For the text-containing cell, return its midpoint in (X, Y) coordinate format. 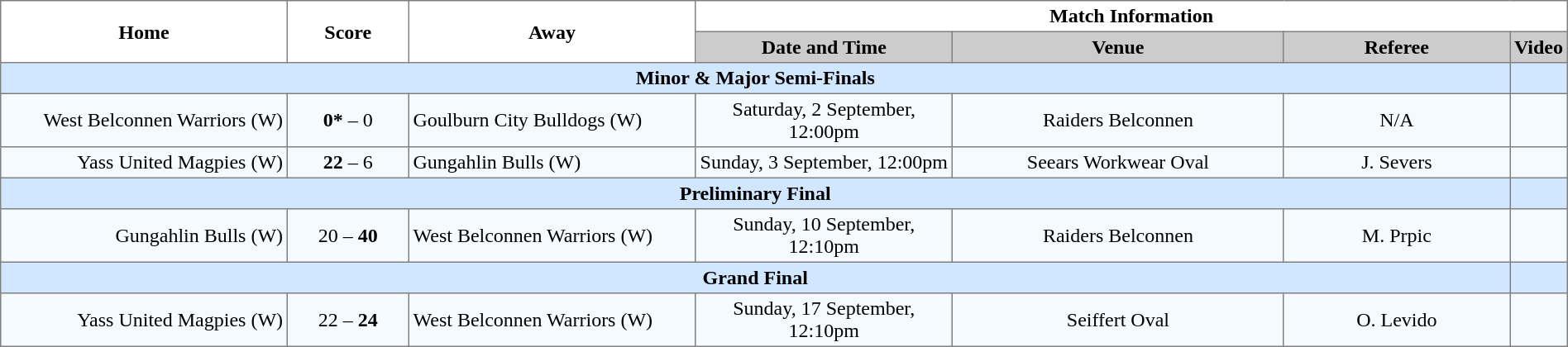
0* – 0 (347, 120)
Match Information (1131, 17)
Sunday, 17 September, 12:10pm (824, 320)
Video (1539, 47)
Minor & Major Semi-Finals (756, 78)
Seears Workwear Oval (1118, 163)
22 – 6 (347, 163)
20 – 40 (347, 235)
Referee (1397, 47)
Date and Time (824, 47)
O. Levido (1397, 320)
N/A (1397, 120)
Home (144, 31)
Sunday, 10 September, 12:10pm (824, 235)
Venue (1118, 47)
Goulburn City Bulldogs (W) (552, 120)
22 – 24 (347, 320)
Preliminary Final (756, 193)
Seiffert Oval (1118, 320)
M. Prpic (1397, 235)
Saturday, 2 September, 12:00pm (824, 120)
Grand Final (756, 278)
Sunday, 3 September, 12:00pm (824, 163)
J. Severs (1397, 163)
Score (347, 31)
Away (552, 31)
